Return the [x, y] coordinate for the center point of the cell that contains the specified text.  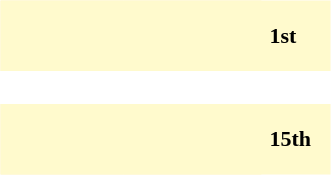
15th [296, 139]
1st [296, 35]
